From the cell containing the given text, extract its center point as (x, y) coordinate. 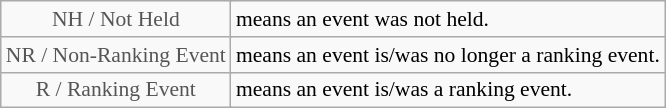
means an event is/was no longer a ranking event. (448, 55)
means an event is/was a ranking event. (448, 90)
NR / Non-Ranking Event (116, 55)
NH / Not Held (116, 19)
means an event was not held. (448, 19)
R / Ranking Event (116, 90)
